Extract the (X, Y) coordinate from the center of the cell holding the provided text.  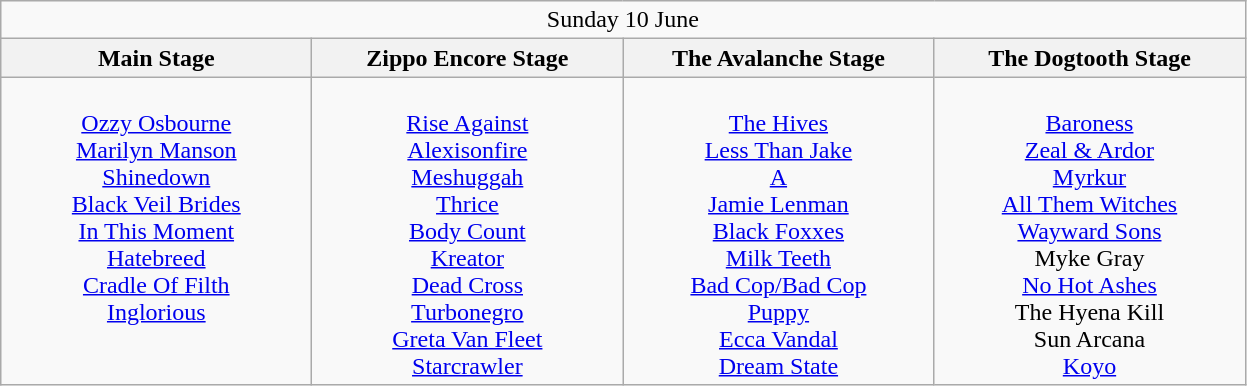
The Avalanche Stage (778, 58)
The Hives Less Than Jake A Jamie Lenman Black Foxxes Milk Teeth Bad Cop/Bad Cop Puppy Ecca Vandal Dream State (778, 231)
The Dogtooth Stage (1090, 58)
Sunday 10 June (623, 20)
Zippo Encore Stage (468, 58)
Baroness Zeal & Ardor Myrkur All Them Witches Wayward Sons Myke Gray No Hot Ashes The Hyena Kill Sun Arcana Koyo (1090, 231)
Ozzy Osbourne Marilyn Manson Shinedown Black Veil Brides In This Moment Hatebreed Cradle Of Filth Inglorious (156, 231)
Main Stage (156, 58)
Rise Against Alexisonfire Meshuggah Thrice Body Count Kreator Dead Cross Turbonegro Greta Van Fleet Starcrawler (468, 231)
